Pinpoint the cell where the given text exists, returning its (x, y) midpoint coordinate. 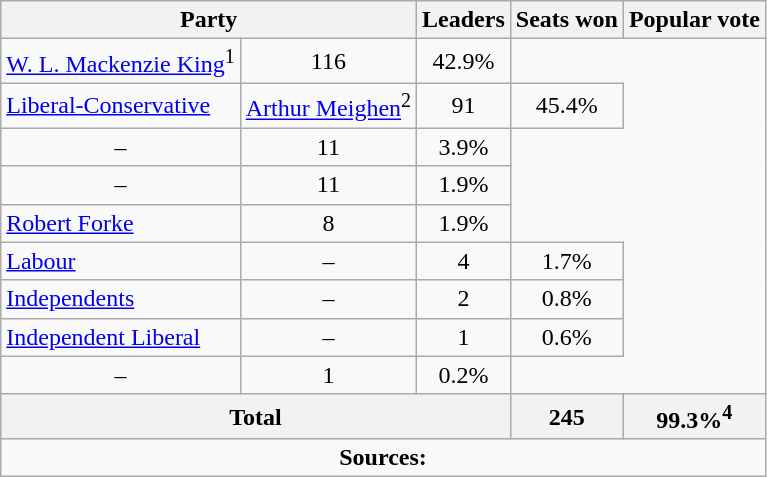
0.8% (566, 299)
0.6% (566, 337)
W. L. Mackenzie King1 (120, 62)
Robert Forke (120, 223)
Labour (120, 261)
91 (464, 106)
Party (209, 20)
0.2% (464, 375)
Total (256, 416)
2 (464, 299)
245 (566, 416)
Independents (120, 299)
Popular vote (694, 20)
42.9% (464, 62)
Arthur Meighen2 (328, 106)
116 (328, 62)
Seats won (566, 20)
8 (328, 223)
1.7% (566, 261)
Liberal-Conservative (120, 106)
3.9% (464, 147)
45.4% (566, 106)
Independent Liberal (120, 337)
Leaders (464, 20)
Sources: (384, 458)
4 (464, 261)
99.3%4 (694, 416)
